Provide the [x, y] coordinate of the cell's center where the given text is located.  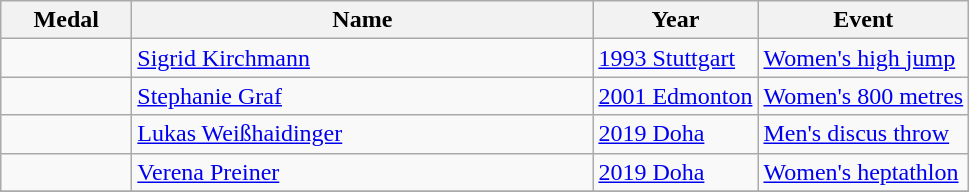
Name [362, 20]
Men's discus throw [864, 134]
Women's high jump [864, 58]
Lukas Weißhaidinger [362, 134]
Women's heptathlon [864, 172]
Year [676, 20]
Women's 800 metres [864, 96]
1993 Stuttgart [676, 58]
Event [864, 20]
2001 Edmonton [676, 96]
Medal [66, 20]
Sigrid Kirchmann [362, 58]
Verena Preiner [362, 172]
Stephanie Graf [362, 96]
